Capture the cell that displays the provided text and extract its (X, Y) central coordinate. 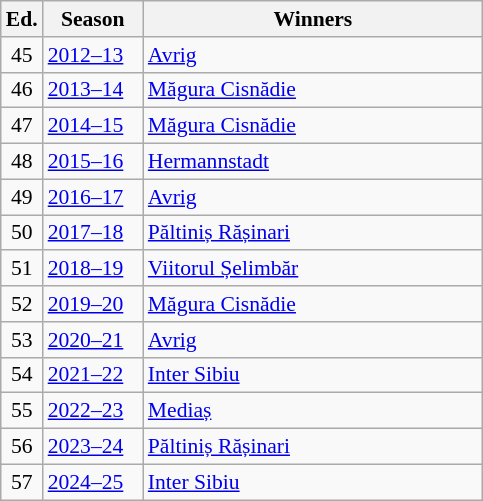
45 (22, 55)
50 (22, 233)
Mediaș (313, 411)
2012–13 (93, 55)
2014–15 (93, 126)
54 (22, 375)
2024–25 (93, 482)
46 (22, 90)
55 (22, 411)
57 (22, 482)
48 (22, 162)
2021–22 (93, 375)
Hermannstadt (313, 162)
2017–18 (93, 233)
2015–16 (93, 162)
2022–23 (93, 411)
2018–19 (93, 269)
49 (22, 197)
2020–21 (93, 340)
53 (22, 340)
47 (22, 126)
2019–20 (93, 304)
2023–24 (93, 447)
2013–14 (93, 90)
51 (22, 269)
56 (22, 447)
Ed. (22, 19)
2016–17 (93, 197)
Season (93, 19)
Winners (313, 19)
52 (22, 304)
Viitorul Șelimbăr (313, 269)
